Extract the (X, Y) coordinate from the center of the cell holding the provided text.  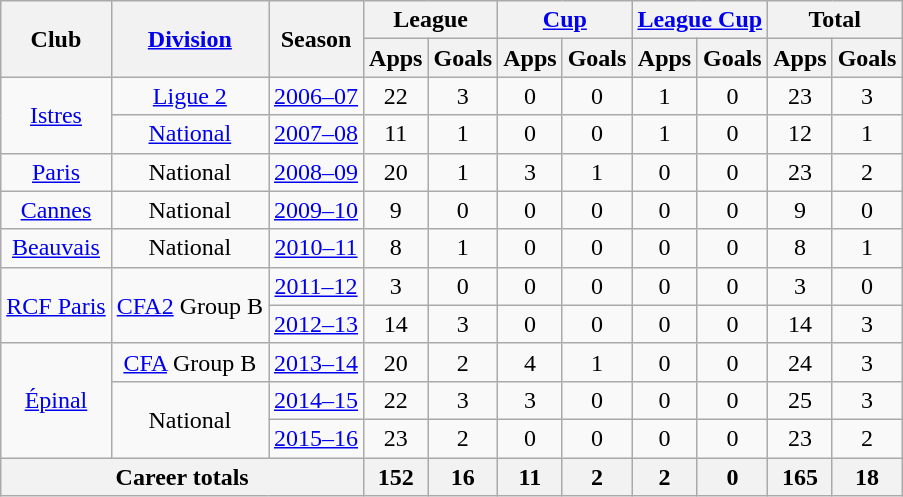
Istres (56, 115)
Épinal (56, 400)
18 (867, 477)
Cup (565, 20)
Career totals (182, 477)
152 (396, 477)
2010–11 (316, 248)
165 (800, 477)
2013–14 (316, 362)
2009–10 (316, 210)
League Cup (700, 20)
2014–15 (316, 400)
24 (800, 362)
16 (463, 477)
Cannes (56, 210)
Club (56, 39)
12 (800, 134)
CFA2 Group B (190, 305)
Ligue 2 (190, 96)
2006–07 (316, 96)
Paris (56, 172)
RCF Paris (56, 305)
25 (800, 400)
2015–16 (316, 438)
4 (530, 362)
League (431, 20)
2011–12 (316, 286)
Beauvais (56, 248)
Season (316, 39)
2012–13 (316, 324)
2007–08 (316, 134)
Division (190, 39)
CFA Group B (190, 362)
2008–09 (316, 172)
Total (835, 20)
